Extract the (x, y) coordinate from the center of the cell holding the provided text.  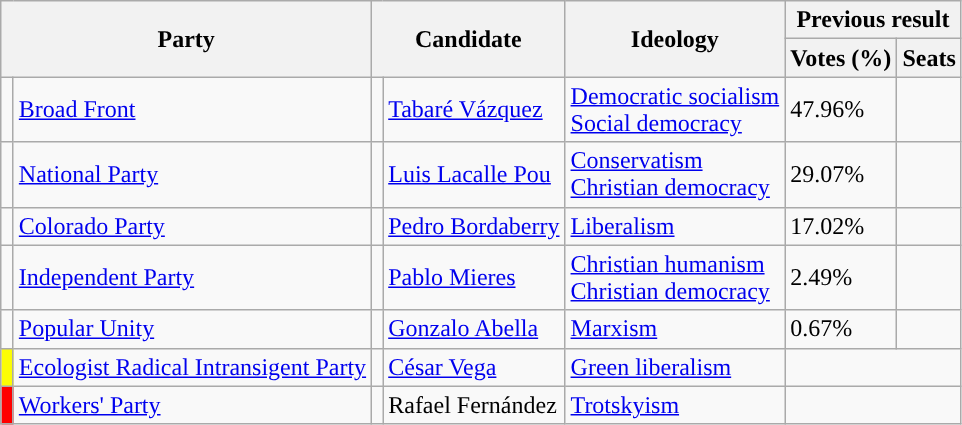
Christian humanismChristian democracy (675, 278)
Votes (%) (841, 58)
Popular Unity (192, 329)
César Vega (474, 367)
Democratic socialismSocial democracy (675, 110)
Independent Party (192, 278)
Marxism (675, 329)
47.96% (841, 110)
Colorado Party (192, 226)
2.49% (841, 278)
Workers' Party (192, 405)
29.07% (841, 174)
Pedro Bordaberry (474, 226)
ConservatismChristian democracy (675, 174)
Ideology (675, 39)
0.67% (841, 329)
Seats (929, 58)
Ecologist Radical Intransigent Party (192, 367)
Green liberalism (675, 367)
Previous result (874, 20)
Rafael Fernández (474, 405)
Broad Front (192, 110)
Party (186, 39)
National Party (192, 174)
Trotskyism (675, 405)
Gonzalo Abella (474, 329)
Candidate (468, 39)
Luis Lacalle Pou (474, 174)
Liberalism (675, 226)
17.02% (841, 226)
Tabaré Vázquez (474, 110)
Pablo Mieres (474, 278)
